Return the [X, Y] coordinate for the center point of the cell that contains the specified text.  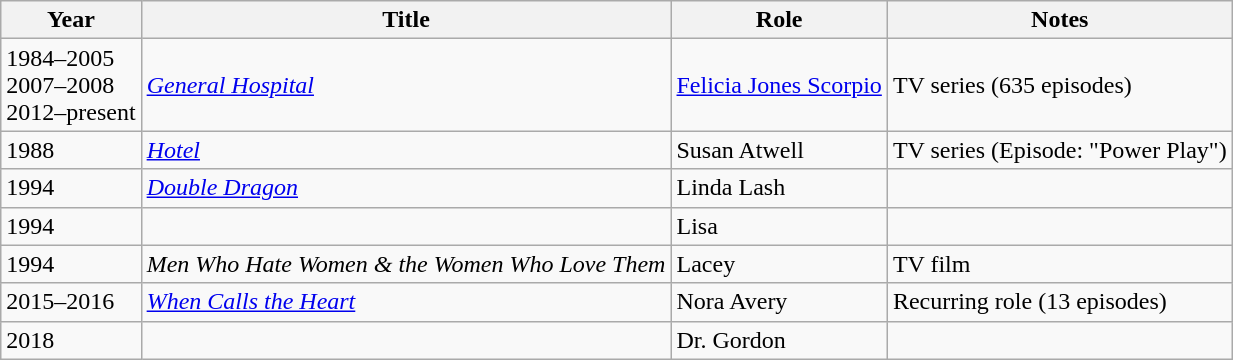
Men Who Hate Women & the Women Who Love Them [406, 264]
TV series (635 episodes) [1060, 85]
Notes [1060, 20]
Hotel [406, 150]
2015–2016 [71, 302]
Double Dragon [406, 188]
Recurring role (13 episodes) [1060, 302]
1988 [71, 150]
Lisa [779, 226]
TV series (Episode: "Power Play") [1060, 150]
Linda Lash [779, 188]
Susan Atwell [779, 150]
Nora Avery [779, 302]
Dr. Gordon [779, 340]
When Calls the Heart [406, 302]
2018 [71, 340]
Lacey [779, 264]
TV film [1060, 264]
Year [71, 20]
Felicia Jones Scorpio [779, 85]
Role [779, 20]
General Hospital [406, 85]
Title [406, 20]
1984–20052007–20082012–present [71, 85]
